Scan for the cell matching the given text and deliver its [X, Y] coordinate at center. 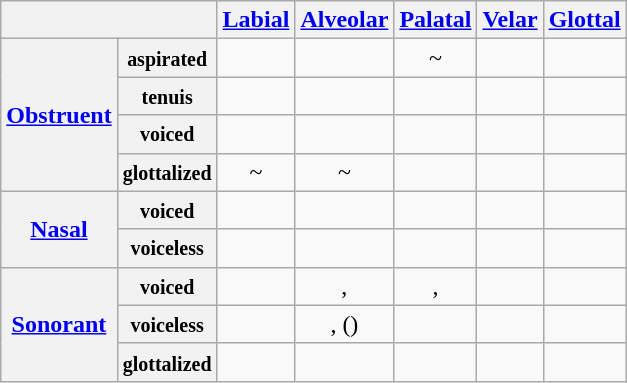
aspirated [167, 58]
, () [344, 324]
Alveolar [344, 20]
tenuis [167, 96]
Velar [510, 20]
Obstruent [59, 115]
Sonorant [59, 324]
Palatal [436, 20]
Glottal [584, 20]
Labial [256, 20]
Nasal [59, 229]
